Return the (X, Y) coordinate for the center point of the cell that contains the specified text.  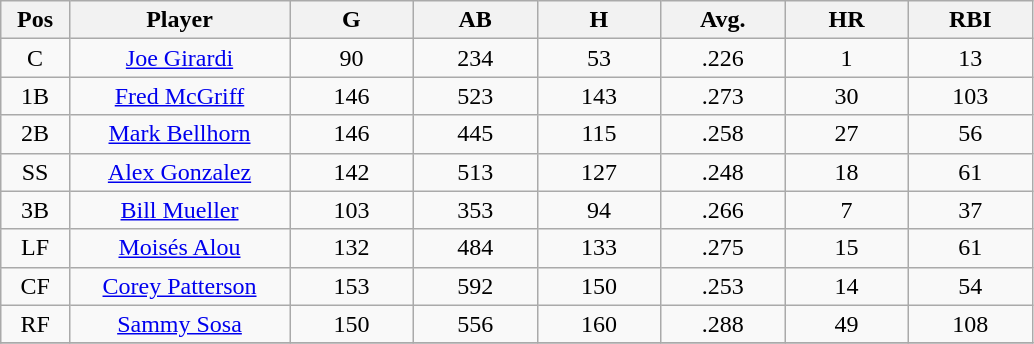
3B (36, 210)
115 (599, 134)
484 (475, 248)
14 (847, 286)
54 (970, 286)
.273 (723, 96)
RBI (970, 20)
1B (36, 96)
.248 (723, 172)
18 (847, 172)
108 (970, 324)
.258 (723, 134)
2B (36, 134)
445 (475, 134)
90 (352, 58)
133 (599, 248)
53 (599, 58)
7 (847, 210)
HR (847, 20)
CF (36, 286)
H (599, 20)
143 (599, 96)
127 (599, 172)
Fred McGriff (179, 96)
27 (847, 134)
Joe Girardi (179, 58)
C (36, 58)
Corey Patterson (179, 286)
Moisés Alou (179, 248)
.266 (723, 210)
.253 (723, 286)
556 (475, 324)
142 (352, 172)
132 (352, 248)
Player (179, 20)
37 (970, 210)
Pos (36, 20)
353 (475, 210)
Mark Bellhorn (179, 134)
160 (599, 324)
.288 (723, 324)
592 (475, 286)
1 (847, 58)
Alex Gonzalez (179, 172)
49 (847, 324)
94 (599, 210)
RF (36, 324)
G (352, 20)
.275 (723, 248)
30 (847, 96)
15 (847, 248)
AB (475, 20)
Bill Mueller (179, 210)
513 (475, 172)
.226 (723, 58)
523 (475, 96)
LF (36, 248)
13 (970, 58)
234 (475, 58)
56 (970, 134)
Sammy Sosa (179, 324)
SS (36, 172)
153 (352, 286)
Avg. (723, 20)
